Search for the cell housing the specified text and yield its [x, y] center coordinate. 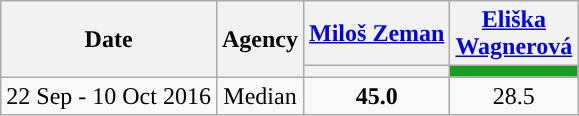
Miloš Zeman [377, 34]
22 Sep - 10 Oct 2016 [109, 96]
Eliška Wagnerová [514, 34]
Agency [260, 39]
28.5 [514, 96]
Date [109, 39]
45.0 [377, 96]
Median [260, 96]
